Search for the cell housing the specified text and yield its (x, y) center coordinate. 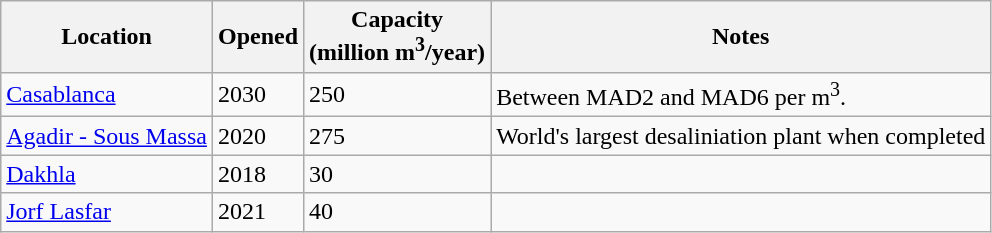
2030 (258, 94)
40 (398, 212)
Capacity(million m3/year) (398, 37)
Casablanca (107, 94)
Dakhla (107, 174)
Agadir - Sous Massa (107, 136)
250 (398, 94)
Opened (258, 37)
Notes (741, 37)
Jorf Lasfar (107, 212)
275 (398, 136)
Between MAD2 and MAD6 per m3. (741, 94)
30 (398, 174)
2021 (258, 212)
2020 (258, 136)
2018 (258, 174)
Location (107, 37)
World's largest desaliniation plant when completed (741, 136)
